Identify which cell holds the provided text, then report its (x, y) central coordinate. 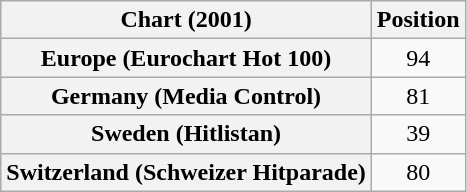
Position (418, 20)
Germany (Media Control) (186, 96)
Chart (2001) (186, 20)
39 (418, 134)
Switzerland (Schweizer Hitparade) (186, 172)
80 (418, 172)
81 (418, 96)
94 (418, 58)
Europe (Eurochart Hot 100) (186, 58)
Sweden (Hitlistan) (186, 134)
